For the text-containing cell, return its midpoint in [X, Y] coordinate format. 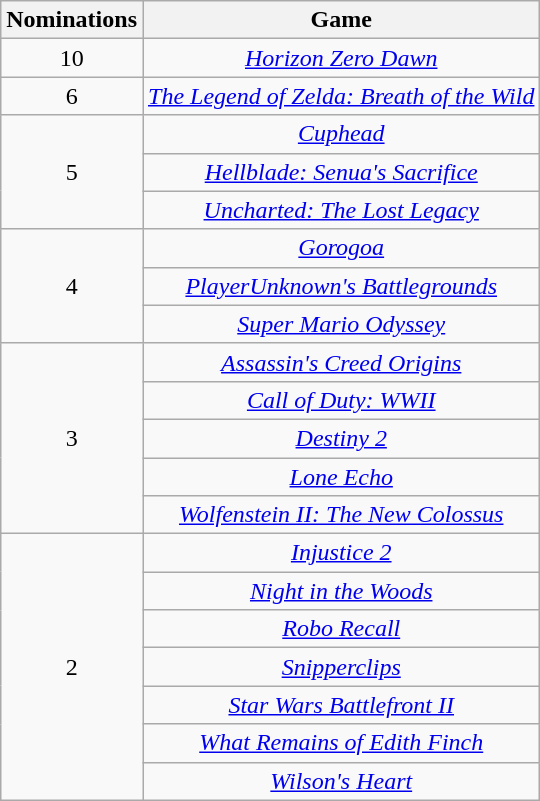
6 [72, 96]
Injustice 2 [340, 553]
Cuphead [340, 134]
Game [340, 20]
Wolfenstein II: The New Colossus [340, 515]
Lone Echo [340, 477]
Hellblade: Senua's Sacrifice [340, 172]
Horizon Zero Dawn [340, 58]
Gorogoa [340, 248]
PlayerUnknown's Battlegrounds [340, 286]
Uncharted: The Lost Legacy [340, 210]
Destiny 2 [340, 438]
Robo Recall [340, 629]
The Legend of Zelda: Breath of the Wild [340, 96]
2 [72, 667]
Night in the Woods [340, 591]
Assassin's Creed Origins [340, 362]
3 [72, 438]
Star Wars Battlefront II [340, 705]
4 [72, 286]
Wilson's Heart [340, 781]
Call of Duty: WWII [340, 400]
Super Mario Odyssey [340, 324]
What Remains of Edith Finch [340, 743]
Snipperclips [340, 667]
10 [72, 58]
5 [72, 172]
Nominations [72, 20]
